Determine the [x, y] coordinate at the center of the cell enclosing the given text.  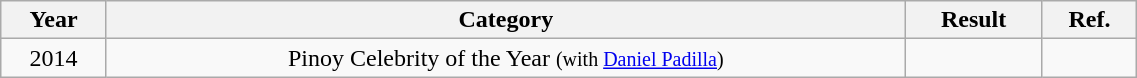
Pinoy Celebrity of the Year (with Daniel Padilla) [506, 58]
2014 [54, 58]
Result [974, 20]
Category [506, 20]
Year [54, 20]
Ref. [1090, 20]
